Identify which cell holds the provided text, then report its [x, y] central coordinate. 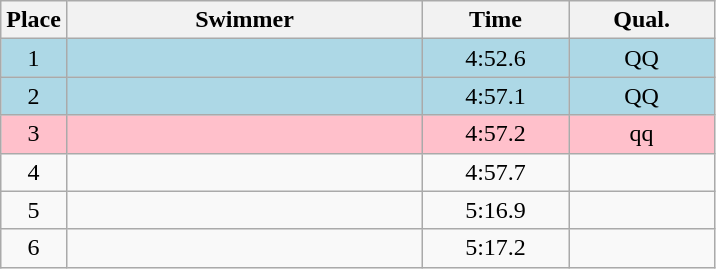
1 [34, 58]
4:52.6 [496, 58]
Place [34, 20]
5 [34, 210]
6 [34, 248]
Swimmer [244, 20]
4:57.2 [496, 134]
5:17.2 [496, 248]
4:57.1 [496, 96]
5:16.9 [496, 210]
3 [34, 134]
qq [642, 134]
4 [34, 172]
4:57.7 [496, 172]
Qual. [642, 20]
2 [34, 96]
Time [496, 20]
